Locate the cell with the specified text and output its [X, Y] center coordinate. 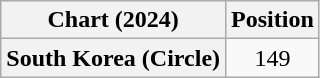
Chart (2024) [114, 20]
149 [273, 58]
Position [273, 20]
South Korea (Circle) [114, 58]
